From the cell containing the given text, extract its center point as [x, y] coordinate. 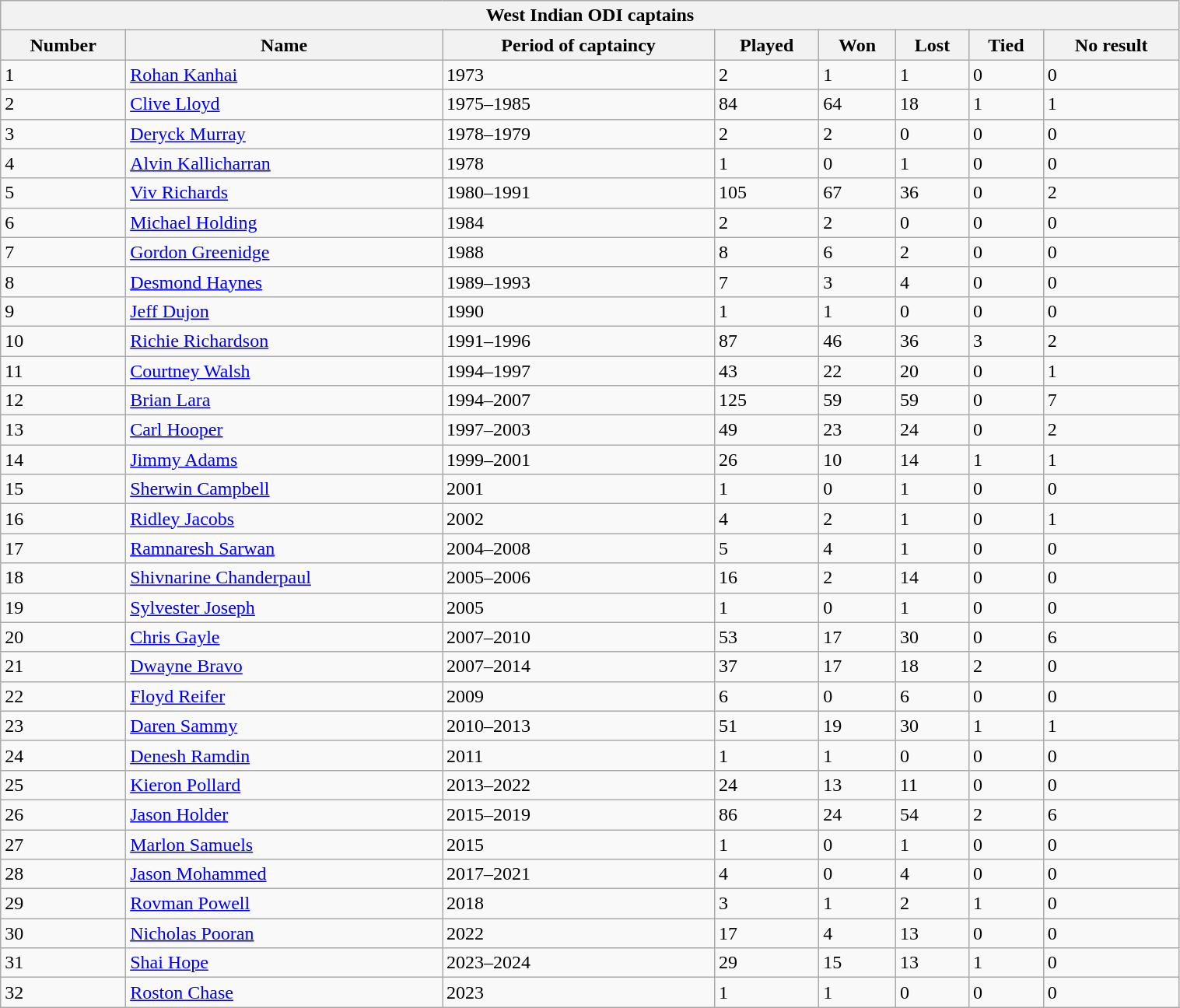
1997–2003 [578, 430]
12 [64, 401]
Michael Holding [285, 222]
Rovman Powell [285, 904]
105 [767, 193]
2013–2022 [578, 785]
Alvin Kallicharran [285, 163]
Floyd Reifer [285, 696]
2022 [578, 933]
1989–1993 [578, 282]
25 [64, 785]
2002 [578, 519]
Dwayne Bravo [285, 667]
Courtney Walsh [285, 371]
49 [767, 430]
1973 [578, 75]
2023 [578, 992]
31 [64, 963]
21 [64, 667]
1975–1985 [578, 104]
Won [857, 45]
Ramnaresh Sarwan [285, 548]
Kieron Pollard [285, 785]
Gordon Greenidge [285, 252]
2010–2013 [578, 726]
28 [64, 874]
46 [857, 341]
1991–1996 [578, 341]
2015–2019 [578, 814]
43 [767, 371]
Shivnarine Chanderpaul [285, 578]
Number [64, 45]
2007–2010 [578, 637]
Jimmy Adams [285, 460]
Jason Mohammed [285, 874]
Rohan Kanhai [285, 75]
64 [857, 104]
2015 [578, 844]
51 [767, 726]
2007–2014 [578, 667]
Shai Hope [285, 963]
Sherwin Campbell [285, 489]
86 [767, 814]
Brian Lara [285, 401]
Tied [1007, 45]
125 [767, 401]
Denesh Ramdin [285, 755]
84 [767, 104]
Deryck Murray [285, 134]
9 [64, 311]
1994–2007 [578, 401]
Jason Holder [285, 814]
1984 [578, 222]
1990 [578, 311]
West Indian ODI captains [590, 16]
53 [767, 637]
67 [857, 193]
2001 [578, 489]
1978 [578, 163]
2018 [578, 904]
2017–2021 [578, 874]
2009 [578, 696]
1999–2001 [578, 460]
27 [64, 844]
2005 [578, 607]
Ridley Jacobs [285, 519]
Chris Gayle [285, 637]
Clive Lloyd [285, 104]
Daren Sammy [285, 726]
Nicholas Pooran [285, 933]
Desmond Haynes [285, 282]
1980–1991 [578, 193]
1994–1997 [578, 371]
No result [1111, 45]
32 [64, 992]
Name [285, 45]
Period of captaincy [578, 45]
Viv Richards [285, 193]
87 [767, 341]
Lost [932, 45]
2005–2006 [578, 578]
Marlon Samuels [285, 844]
Sylvester Joseph [285, 607]
Roston Chase [285, 992]
37 [767, 667]
Jeff Dujon [285, 311]
Richie Richardson [285, 341]
1978–1979 [578, 134]
54 [932, 814]
2011 [578, 755]
Carl Hooper [285, 430]
2023–2024 [578, 963]
1988 [578, 252]
Played [767, 45]
2004–2008 [578, 548]
